Capture the cell that displays the provided text and extract its [X, Y] central coordinate. 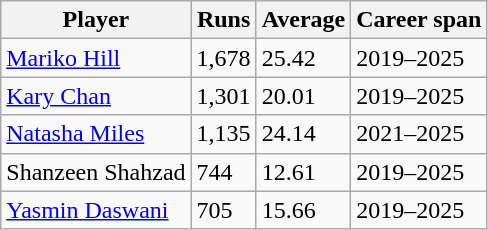
15.66 [304, 210]
24.14 [304, 134]
Runs [224, 20]
1,678 [224, 58]
2021–2025 [419, 134]
Kary Chan [96, 96]
Mariko Hill [96, 58]
Career span [419, 20]
25.42 [304, 58]
705 [224, 210]
Average [304, 20]
1,135 [224, 134]
Player [96, 20]
Yasmin Daswani [96, 210]
12.61 [304, 172]
20.01 [304, 96]
1,301 [224, 96]
744 [224, 172]
Shanzeen Shahzad [96, 172]
Natasha Miles [96, 134]
